Detect which cell encompasses the target text, then output its [x, y] center coordinate. 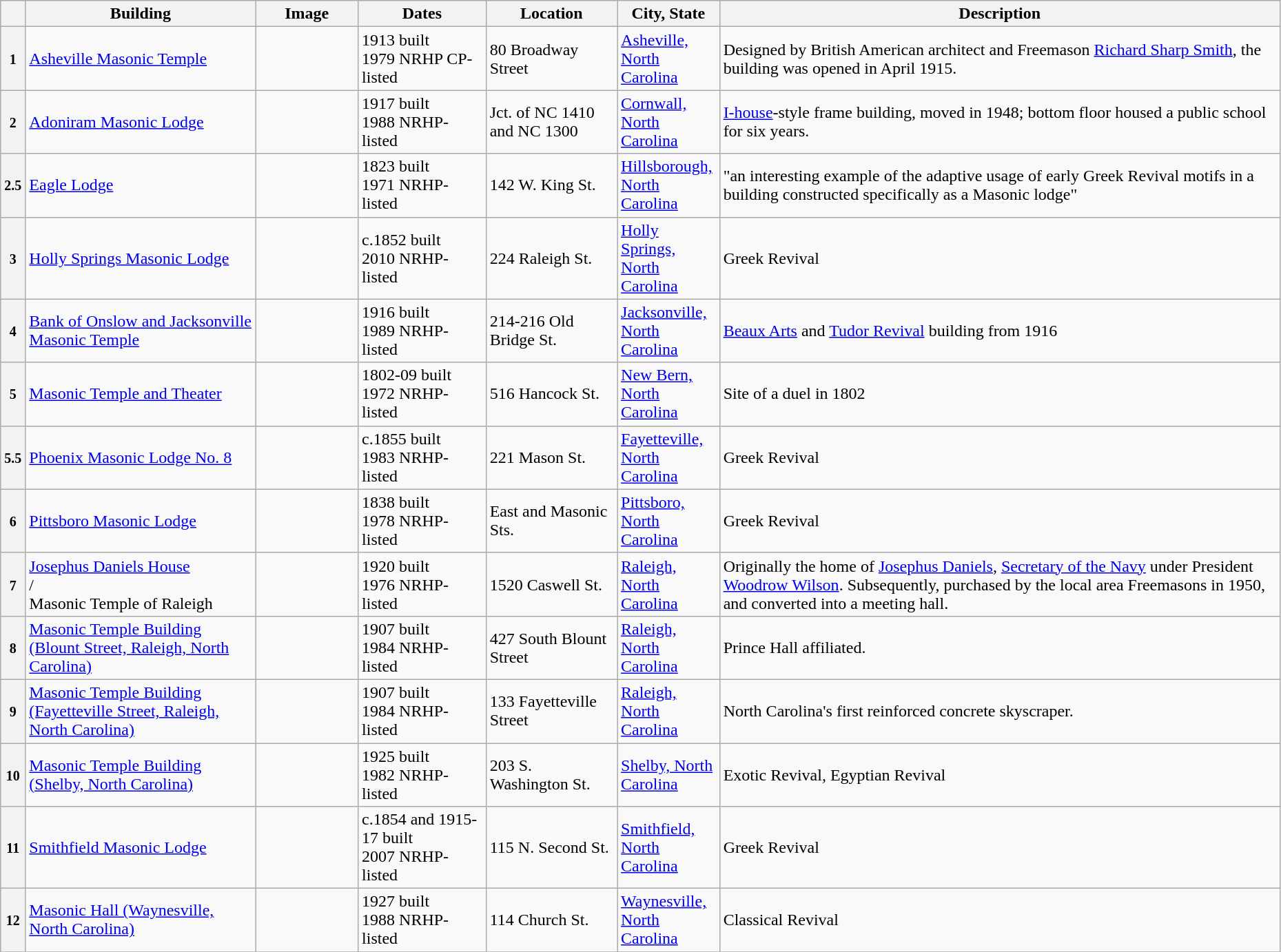
"an interesting example of the adaptive usage of early Greek Revival motifs in a building constructed specifically as a Masonic lodge" [999, 185]
114 Church St. [551, 920]
1838 built1978 NRHP-listed [422, 521]
80 Broadway Street [551, 59]
5.5 [13, 457]
8 [13, 648]
133 Fayetteville Street [551, 711]
2 [13, 122]
Designed by British American architect and Freemason Richard Sharp Smith, the building was opened in April 1915. [999, 59]
New Bern, North Carolina [668, 394]
11 [13, 847]
City, State [668, 14]
1920 built1976 NRHP-listed [422, 584]
Hillsborough, North Carolina [668, 185]
516 Hancock St. [551, 394]
c.1852 built2010 NRHP-listed [422, 258]
Smithfield Masonic Lodge [141, 847]
1520 Caswell St. [551, 584]
9 [13, 711]
Jacksonville, North Carolina [668, 331]
Cornwall, North Carolina [668, 122]
Masonic Temple and Theater [141, 394]
c.1855 built1983 NRHP-listed [422, 457]
East and Masonic Sts. [551, 521]
Fayetteville, North Carolina [668, 457]
Dates [422, 14]
Waynesville, North Carolina [668, 920]
c.1854 and 1915-17 built2007 NRHP-listed [422, 847]
4 [13, 331]
3 [13, 258]
221 Mason St. [551, 457]
224 Raleigh St. [551, 258]
Masonic Temple Building (Fayetteville Street, Raleigh, North Carolina) [141, 711]
7 [13, 584]
1 [13, 59]
Description [999, 14]
Holly Springs Masonic Lodge [141, 258]
1917 built1988 NRHP-listed [422, 122]
1927 built1988 NRHP-listed [422, 920]
Location [551, 14]
203 S. Washington St. [551, 774]
2.5 [13, 185]
Classical Revival [999, 920]
12 [13, 920]
1823 built1971 NRHP-listed [422, 185]
5 [13, 394]
214-216 Old Bridge St. [551, 331]
Jct. of NC 1410 and NC 1300 [551, 122]
Asheville Masonic Temple [141, 59]
Beaux Arts and Tudor Revival building from 1916 [999, 331]
Asheville, North Carolina [668, 59]
Prince Hall affiliated. [999, 648]
Adoniram Masonic Lodge [141, 122]
Site of a duel in 1802 [999, 394]
Eagle Lodge [141, 185]
Pittsboro Masonic Lodge [141, 521]
Image [307, 14]
Masonic Temple Building (Blount Street, Raleigh, North Carolina) [141, 648]
10 [13, 774]
115 N. Second St. [551, 847]
Shelby, North Carolina [668, 774]
Masonic Hall (Waynesville, North Carolina) [141, 920]
1802-09 built1972 NRHP-listed [422, 394]
I-house-style frame building, moved in 1948; bottom floor housed a public school for six years. [999, 122]
1916 built1989 NRHP-listed [422, 331]
Exotic Revival, Egyptian Revival [999, 774]
Building [141, 14]
1913 built1979 NRHP CP-listed [422, 59]
Pittsboro, North Carolina [668, 521]
Holly Springs, North Carolina [668, 258]
Bank of Onslow and Jacksonville Masonic Temple [141, 331]
142 W. King St. [551, 185]
Masonic Temple Building (Shelby, North Carolina) [141, 774]
1925 built1982 NRHP-listed [422, 774]
Josephus Daniels House/Masonic Temple of Raleigh [141, 584]
North Carolina's first reinforced concrete skyscraper. [999, 711]
Smithfield, North Carolina [668, 847]
Phoenix Masonic Lodge No. 8 [141, 457]
6 [13, 521]
427 South Blount Street [551, 648]
